Provide the (X, Y) coordinate of the cell's center where the given text is located.  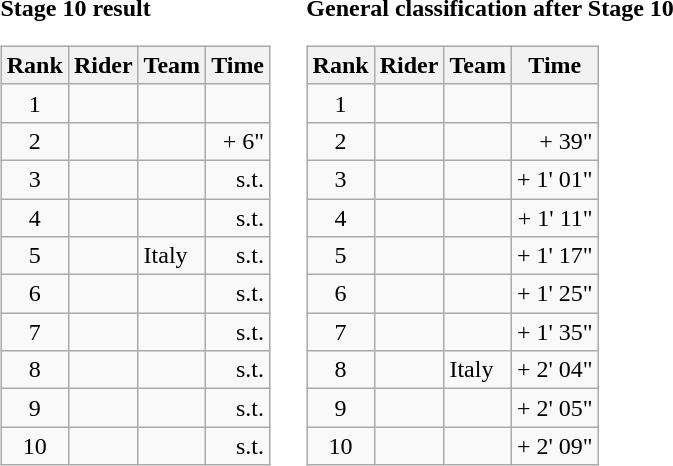
+ 1' 25" (554, 294)
+ 39" (554, 141)
+ 1' 01" (554, 179)
+ 1' 17" (554, 256)
+ 6" (238, 141)
+ 2' 09" (554, 446)
+ 1' 35" (554, 332)
+ 1' 11" (554, 217)
+ 2' 04" (554, 370)
+ 2' 05" (554, 408)
